Locate the cell with the specified text and output its (x, y) center coordinate. 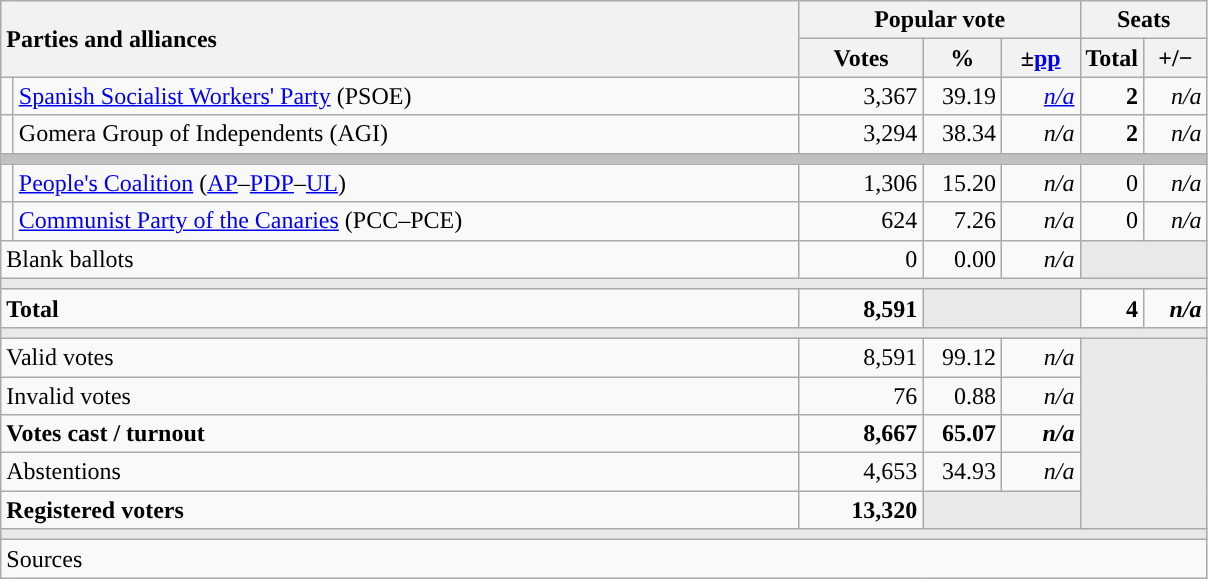
Abstentions (400, 472)
39.19 (962, 96)
13,320 (861, 510)
0.88 (962, 395)
Votes cast / turnout (400, 434)
7.26 (962, 221)
Invalid votes (400, 395)
Votes (861, 58)
0.00 (962, 259)
Parties and alliances (400, 39)
8,667 (861, 434)
Spanish Socialist Workers' Party (PSOE) (406, 96)
76 (861, 395)
±pp (1040, 58)
Popular vote (940, 20)
+/− (1176, 58)
Sources (604, 559)
Registered voters (400, 510)
3,367 (861, 96)
People's Coalition (AP–PDP–UL) (406, 183)
Seats (1144, 20)
38.34 (962, 134)
Communist Party of the Canaries (PCC–PCE) (406, 221)
Blank ballots (400, 259)
624 (861, 221)
3,294 (861, 134)
15.20 (962, 183)
34.93 (962, 472)
1,306 (861, 183)
4,653 (861, 472)
4 (1112, 308)
Gomera Group of Independents (AGI) (406, 134)
% (962, 58)
65.07 (962, 434)
99.12 (962, 357)
Valid votes (400, 357)
